Detect which cell encompasses the target text, then output its [x, y] center coordinate. 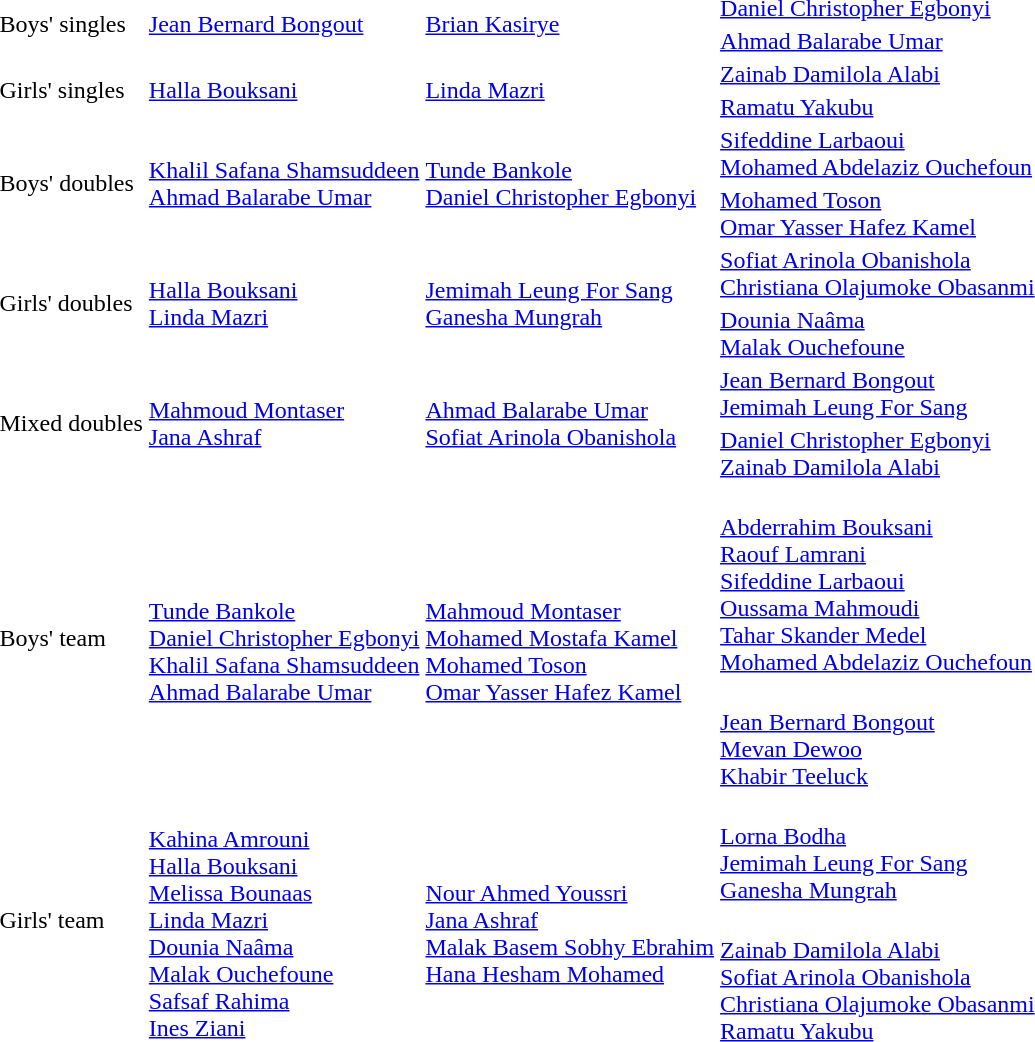
Mahmoud Montaser Jana Ashraf [284, 424]
Linda Mazri [570, 90]
Halla Bouksani Linda Mazri [284, 304]
Mahmoud MontaserMohamed Mostafa KamelMohamed TosonOmar Yasser Hafez Kamel [570, 638]
Khalil Safana Shamsuddeen Ahmad Balarabe Umar [284, 184]
Jemimah Leung For Sang Ganesha Mungrah [570, 304]
Tunde BankoleDaniel Christopher EgbonyiKhalil Safana ShamsuddeenAhmad Balarabe Umar [284, 638]
Tunde Bankole Daniel Christopher Egbonyi [570, 184]
Ahmad Balarabe Umar Sofiat Arinola Obanishola [570, 424]
Halla Bouksani [284, 90]
